Search for the cell housing the specified text and yield its [X, Y] center coordinate. 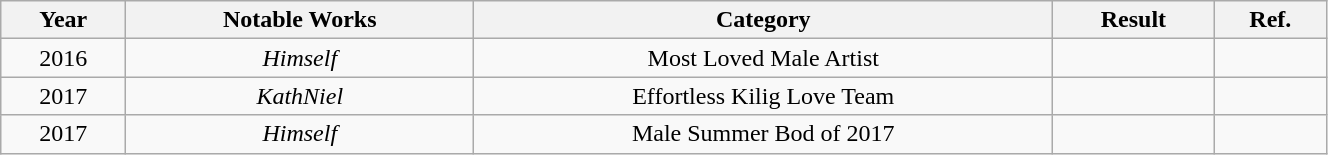
2016 [64, 58]
Notable Works [300, 20]
Effortless Kilig Love Team [764, 96]
Ref. [1270, 20]
Category [764, 20]
Male Summer Bod of 2017 [764, 134]
KathNiel [300, 96]
Year [64, 20]
Result [1134, 20]
Most Loved Male Artist [764, 58]
